Extract the [x, y] coordinate from the center of the cell holding the provided text.  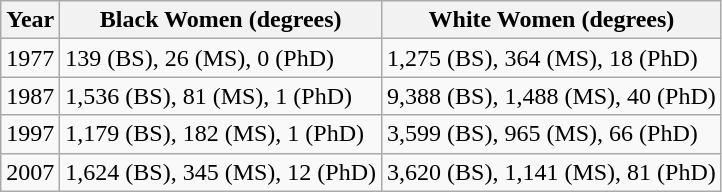
1,275 (BS), 364 (MS), 18 (PhD) [552, 58]
Year [30, 20]
1,624 (BS), 345 (MS), 12 (PhD) [221, 172]
3,620 (BS), 1,141 (MS), 81 (PhD) [552, 172]
1997 [30, 134]
1977 [30, 58]
1,536 (BS), 81 (MS), 1 (PhD) [221, 96]
1987 [30, 96]
3,599 (BS), 965 (MS), 66 (PhD) [552, 134]
White Women (degrees) [552, 20]
1,179 (BS), 182 (MS), 1 (PhD) [221, 134]
2007 [30, 172]
139 (BS), 26 (MS), 0 (PhD) [221, 58]
9,388 (BS), 1,488 (MS), 40 (PhD) [552, 96]
Black Women (degrees) [221, 20]
